Extract the [x, y] coordinate from the center of the cell holding the provided text.  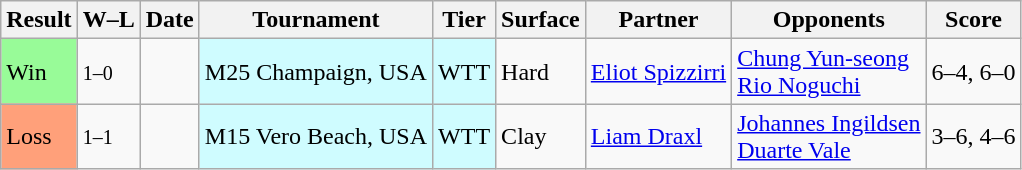
Eliot Spizzirri [658, 72]
Clay [541, 136]
M25 Champaign, USA [316, 72]
Tournament [316, 20]
Win [39, 72]
Score [974, 20]
Loss [39, 136]
Johannes Ingildsen Duarte Vale [829, 136]
Result [39, 20]
6–4, 6–0 [974, 72]
1–0 [108, 72]
3–6, 4–6 [974, 136]
Partner [658, 20]
Chung Yun-seong Rio Noguchi [829, 72]
Date [170, 20]
Hard [541, 72]
1–1 [108, 136]
Opponents [829, 20]
M15 Vero Beach, USA [316, 136]
Surface [541, 20]
Tier [464, 20]
Liam Draxl [658, 136]
W–L [108, 20]
